Extract the (X, Y) coordinate from the center of the cell holding the provided text.  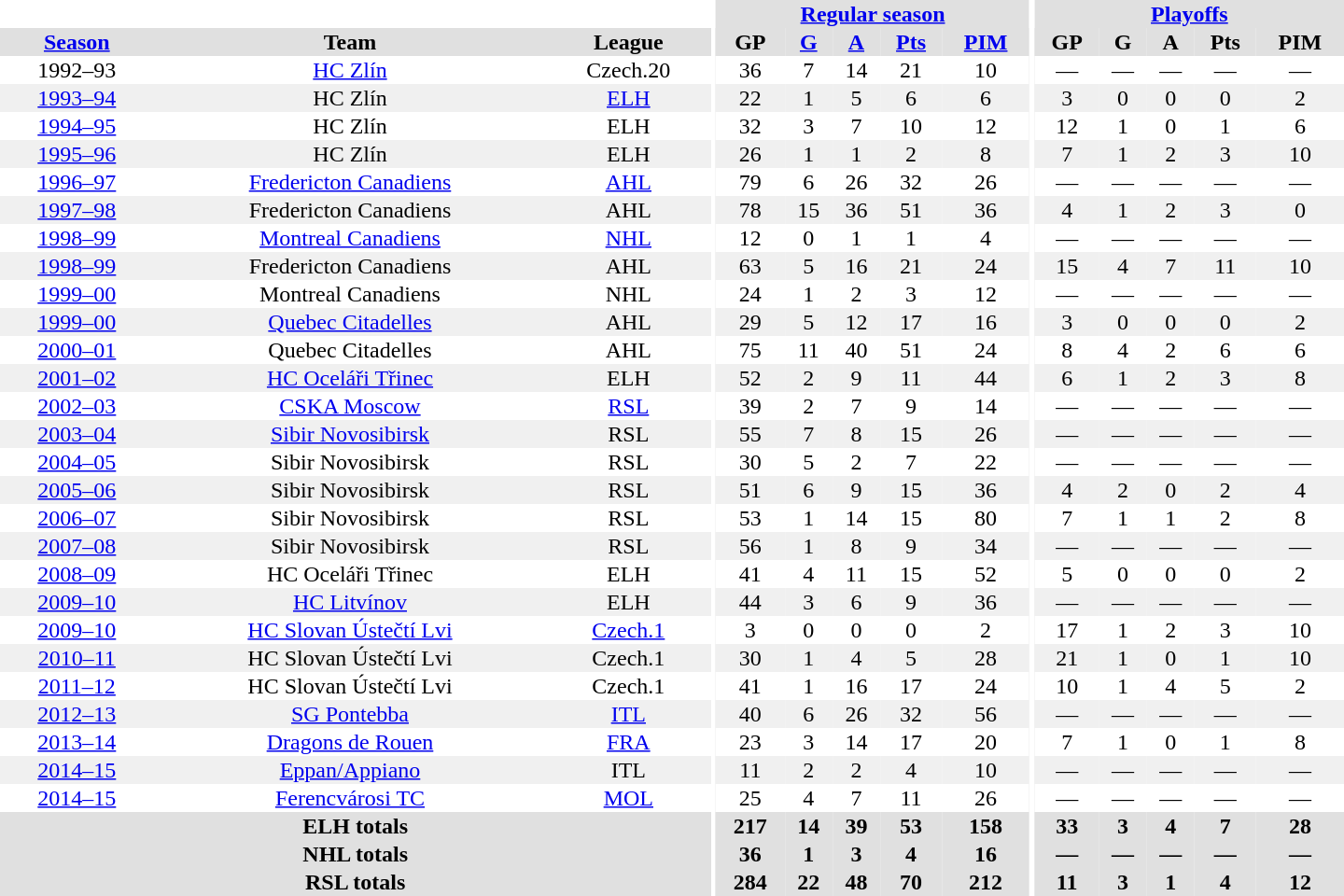
2007–08 (77, 546)
CSKA Moscow (351, 406)
55 (750, 434)
63 (750, 266)
284 (750, 882)
Season (77, 42)
1996–97 (77, 182)
34 (986, 546)
1995–96 (77, 154)
2002–03 (77, 406)
158 (986, 826)
79 (750, 182)
Eppan/Appiano (351, 770)
29 (750, 322)
2003–04 (77, 434)
23 (750, 742)
75 (750, 350)
NHL totals (355, 854)
SG Pontebba (351, 714)
2013–14 (77, 742)
217 (750, 826)
1993–94 (77, 98)
70 (911, 882)
Team (351, 42)
2001–02 (77, 378)
ELH totals (355, 826)
48 (857, 882)
1997–98 (77, 210)
33 (1068, 826)
RSL totals (355, 882)
Czech.20 (628, 70)
2006–07 (77, 518)
2000–01 (77, 350)
2010–11 (77, 658)
Regular season (873, 14)
2008–09 (77, 574)
MOL (628, 798)
25 (750, 798)
78 (750, 210)
2012–13 (77, 714)
HC Litvínov (351, 602)
League (628, 42)
Playoffs (1189, 14)
1992–93 (77, 70)
2005–06 (77, 490)
2011–12 (77, 686)
Ferencvárosi TC (351, 798)
1994–95 (77, 126)
Dragons de Rouen (351, 742)
212 (986, 882)
2004–05 (77, 462)
20 (986, 742)
FRA (628, 742)
80 (986, 518)
